Provide the [X, Y] coordinate of the cell's center where the given text is located.  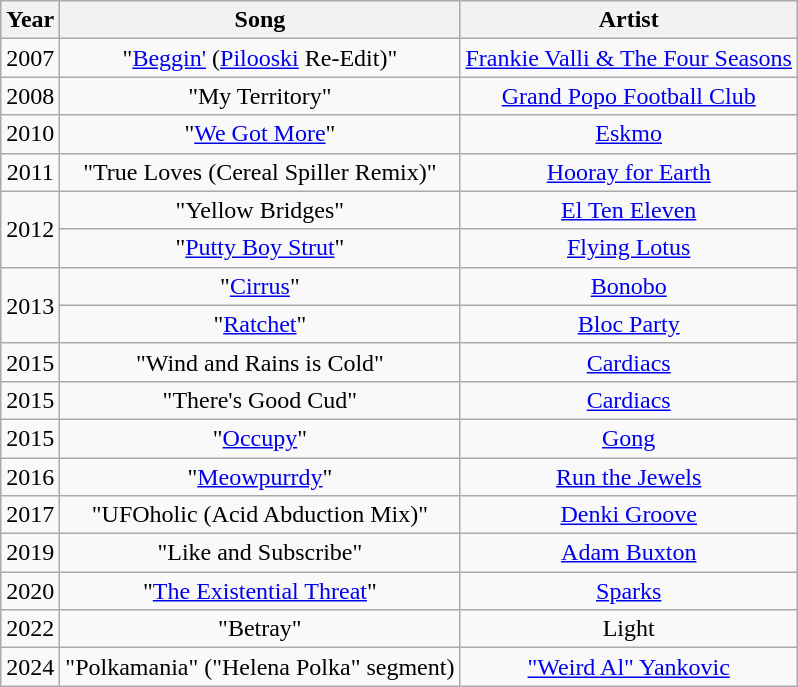
Year [30, 20]
Flying Lotus [629, 248]
"Cirrus" [260, 286]
"Weird Al" Yankovic [629, 667]
"Meowpurrdy" [260, 477]
Sparks [629, 591]
"Beggin' (Pilooski Re-Edit)" [260, 58]
Eskmo [629, 134]
Gong [629, 438]
2011 [30, 172]
2010 [30, 134]
2017 [30, 515]
Grand Popo Football Club [629, 96]
2022 [30, 629]
"Yellow Bridges" [260, 210]
2019 [30, 553]
"Occupy" [260, 438]
Denki Groove [629, 515]
Hooray for Earth [629, 172]
Bloc Party [629, 324]
2016 [30, 477]
2008 [30, 96]
"Ratchet" [260, 324]
"My Territory" [260, 96]
2013 [30, 305]
"There's Good Cud" [260, 400]
Artist [629, 20]
2020 [30, 591]
"The Existential Threat" [260, 591]
Adam Buxton [629, 553]
"We Got More" [260, 134]
Bonobo [629, 286]
Light [629, 629]
"Wind and Rains is Cold" [260, 362]
"Polkamania" ("Helena Polka" segment) [260, 667]
"Like and Subscribe" [260, 553]
2024 [30, 667]
Run the Jewels [629, 477]
2007 [30, 58]
"Putty Boy Strut" [260, 248]
2012 [30, 229]
"True Loves (Cereal Spiller Remix)" [260, 172]
"UFOholic (Acid Abduction Mix)" [260, 515]
"Betray" [260, 629]
El Ten Eleven [629, 210]
Song [260, 20]
Frankie Valli & The Four Seasons [629, 58]
